Determine the [x, y] coordinate at the center of the cell enclosing the given text.  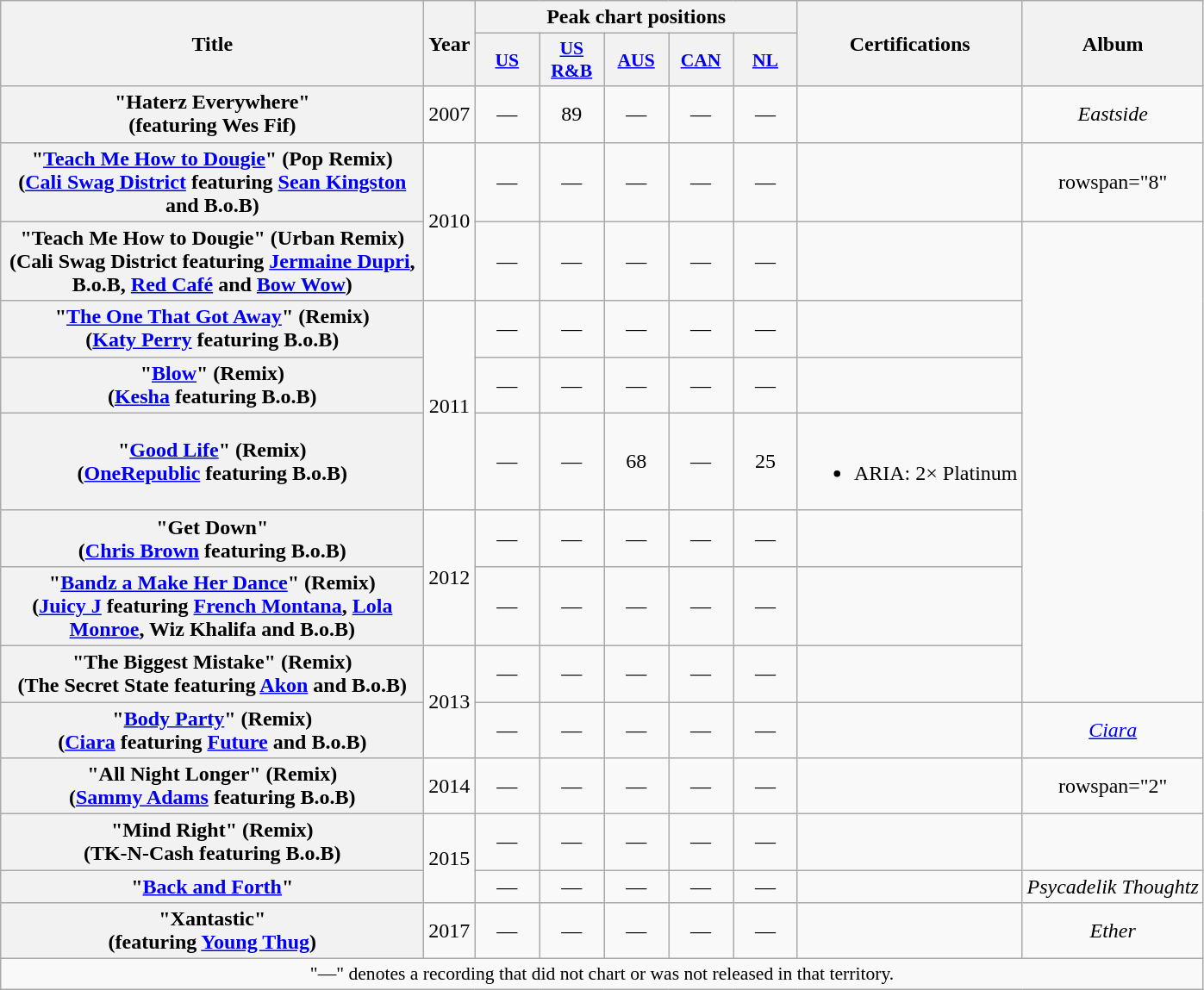
2010 [450, 221]
Year [450, 43]
"Xantastic"(featuring Young Thug) [212, 931]
US R&B [572, 60]
2011 [450, 405]
"Bandz a Make Her Dance" (Remix)(Juicy J featuring French Montana, Lola Monroe, Wiz Khalifa and B.o.B) [212, 606]
Certifications [910, 43]
"Blow" (Remix)(Kesha featuring B.o.B) [212, 384]
2015 [450, 858]
25 [765, 462]
"Body Party" (Remix)(Ciara featuring Future and B.o.B) [212, 729]
"Teach Me How to Dougie" (Urban Remix)(Cali Swag District featuring Jermaine Dupri, B.o.B, Red Café and Bow Wow) [212, 261]
"Get Down"(Chris Brown featuring B.o.B) [212, 538]
"Haterz Everywhere"(featuring Wes Fif) [212, 114]
Peak chart positions [636, 17]
US [507, 60]
"—" denotes a recording that did not chart or was not released in that territory. [602, 974]
Ether [1113, 931]
NL [765, 60]
Ciara [1113, 729]
68 [636, 462]
2013 [450, 701]
CAN [702, 60]
2014 [450, 786]
rowspan="8" [1113, 182]
"Back and Forth" [212, 887]
2012 [450, 577]
Eastside [1113, 114]
2007 [450, 114]
"Good Life" (Remix)(OneRepublic featuring B.o.B) [212, 462]
rowspan="2" [1113, 786]
AUS [636, 60]
"All Night Longer" (Remix)(Sammy Adams featuring B.o.B) [212, 786]
ARIA: 2× Platinum [910, 462]
Psycadelik Thoughtz [1113, 887]
Title [212, 43]
89 [572, 114]
"Teach Me How to Dougie" (Pop Remix)(Cali Swag District featuring Sean Kingston and B.o.B) [212, 182]
"Mind Right" (Remix)(TK-N-Cash featuring B.o.B) [212, 843]
"The One That Got Away" (Remix)(Katy Perry featuring B.o.B) [212, 329]
Album [1113, 43]
2017 [450, 931]
"The Biggest Mistake" (Remix)(The Secret State featuring Akon and B.o.B) [212, 674]
